Search for the cell housing the specified text and yield its [x, y] center coordinate. 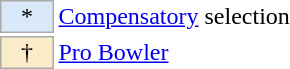
* [27, 16]
† [27, 52]
